Search for the cell housing the specified text and yield its [x, y] center coordinate. 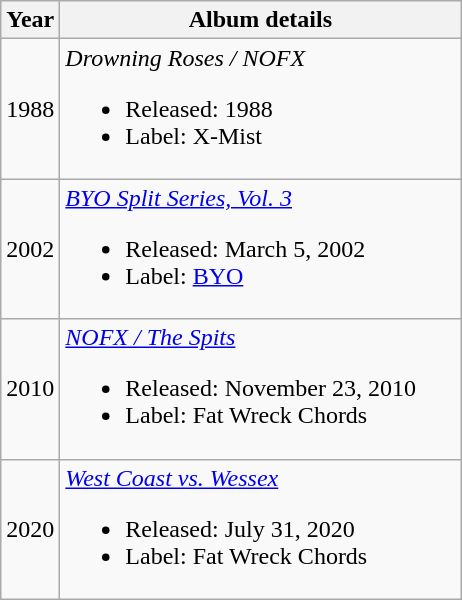
2002 [30, 249]
2020 [30, 529]
NOFX / The SpitsReleased: November 23, 2010Label: Fat Wreck Chords [260, 389]
BYO Split Series, Vol. 3Released: March 5, 2002Label: BYO [260, 249]
Year [30, 20]
West Coast vs. WessexReleased: July 31, 2020Label: Fat Wreck Chords [260, 529]
1988 [30, 109]
Album details [260, 20]
Drowning Roses / NOFXReleased: 1988Label: X-Mist [260, 109]
2010 [30, 389]
